Find where the given text appears and provide that cell's center as (X, Y) coordinate. 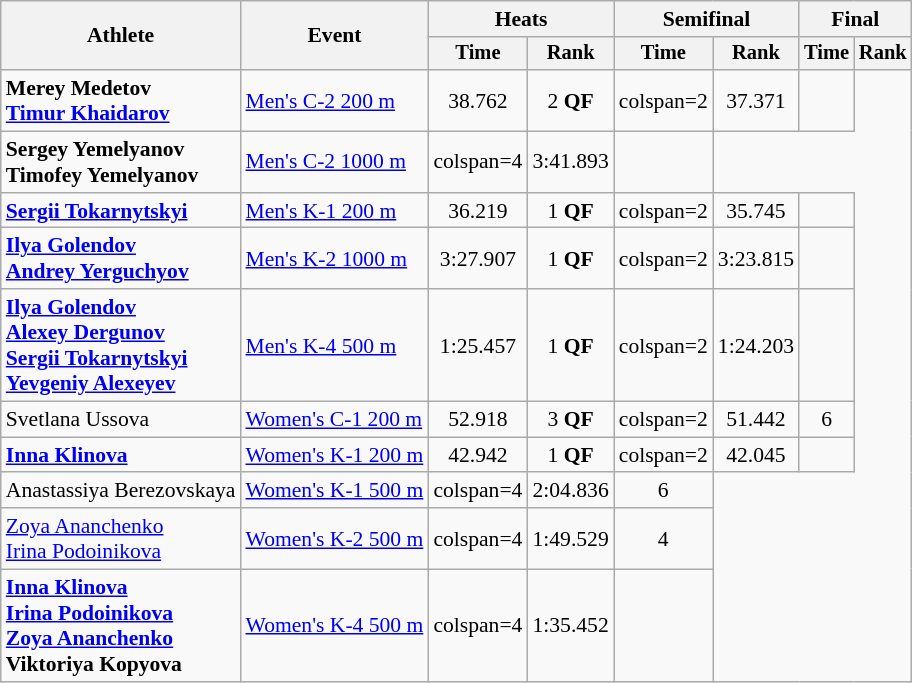
Sergey YemelyanovTimofey Yemelyanov (121, 162)
Inna Klinova (121, 455)
Heats (520, 19)
52.918 (478, 420)
Women's K-4 500 m (334, 626)
1:49.529 (570, 538)
Athlete (121, 36)
Final (855, 19)
Event (334, 36)
Men's K-1 200 m (334, 211)
51.442 (756, 420)
3:23.815 (756, 258)
1:35.452 (570, 626)
42.045 (756, 455)
Semifinal (706, 19)
3:41.893 (570, 162)
Women's K-2 500 m (334, 538)
Men's K-4 500 m (334, 345)
Ilya GolendovAndrey Yerguchyov (121, 258)
Women's K-1 500 m (334, 491)
Men's C-2 200 m (334, 100)
Sergii Tokarnytskyi (121, 211)
3:27.907 (478, 258)
35.745 (756, 211)
Inna KlinovaIrina PodoinikovaZoya AnanchenkoViktoriya Kopyova (121, 626)
Merey MedetovTimur Khaidarov (121, 100)
2:04.836 (570, 491)
3 QF (570, 420)
38.762 (478, 100)
Zoya AnanchenkoIrina Podoinikova (121, 538)
2 QF (570, 100)
37.371 (756, 100)
4 (664, 538)
42.942 (478, 455)
Men's K-2 1000 m (334, 258)
Women's K-1 200 m (334, 455)
Men's C-2 1000 m (334, 162)
1:24.203 (756, 345)
Anastassiya Berezovskaya (121, 491)
Women's C-1 200 m (334, 420)
36.219 (478, 211)
Svetlana Ussova (121, 420)
Ilya GolendovAlexey DergunovSergii TokarnytskyiYevgeniy Alexeyev (121, 345)
1:25.457 (478, 345)
